Capture the cell that displays the provided text and extract its (X, Y) central coordinate. 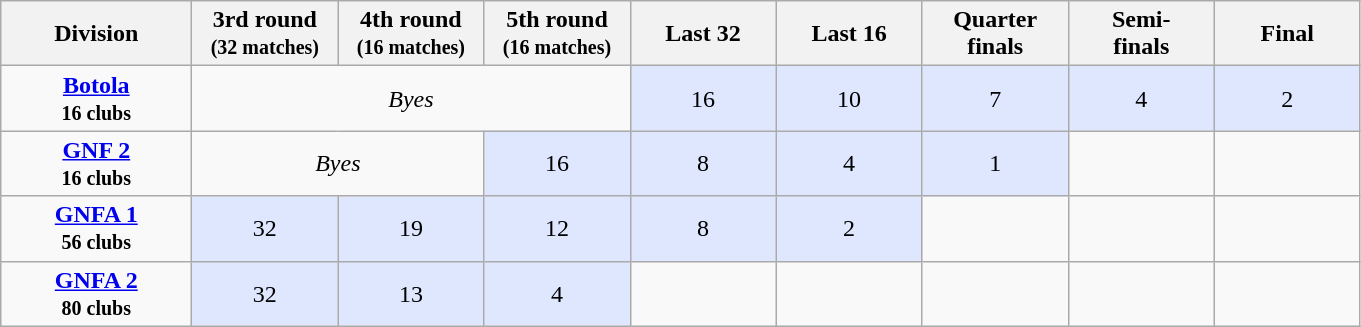
GNFA 156 clubs (96, 228)
GNFA 280 clubs (96, 294)
1 (995, 164)
Quarterfinals (995, 34)
Last 32 (703, 34)
13 (411, 294)
4th round(16 matches) (411, 34)
Last 16 (849, 34)
7 (995, 98)
Division (96, 34)
5th round(16 matches) (557, 34)
GNF 216 clubs (96, 164)
19 (411, 228)
10 (849, 98)
3rd round(32 matches) (265, 34)
Final (1287, 34)
12 (557, 228)
Semi-finals (1141, 34)
Botola16 clubs (96, 98)
